Find where the given text appears and provide that cell's center as (x, y) coordinate. 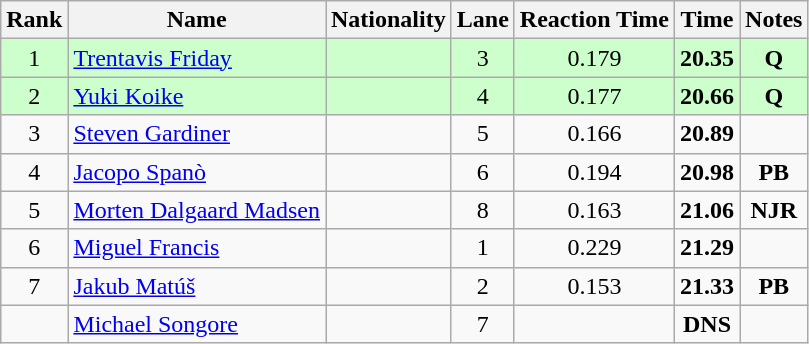
Jakub Matúš (197, 286)
20.98 (706, 172)
20.66 (706, 96)
0.179 (594, 58)
0.166 (594, 134)
21.06 (706, 210)
0.153 (594, 286)
0.229 (594, 248)
Miguel Francis (197, 248)
8 (482, 210)
Michael Songore (197, 324)
21.29 (706, 248)
Jacopo Spanò (197, 172)
0.163 (594, 210)
20.35 (706, 58)
0.177 (594, 96)
Name (197, 20)
Lane (482, 20)
Morten Dalgaard Madsen (197, 210)
Notes (774, 20)
Reaction Time (594, 20)
21.33 (706, 286)
Nationality (389, 20)
NJR (774, 210)
Trentavis Friday (197, 58)
Steven Gardiner (197, 134)
Rank (34, 20)
20.89 (706, 134)
DNS (706, 324)
Yuki Koike (197, 96)
0.194 (594, 172)
Time (706, 20)
